Return the (x, y) coordinate for the center point of the cell that contains the specified text.  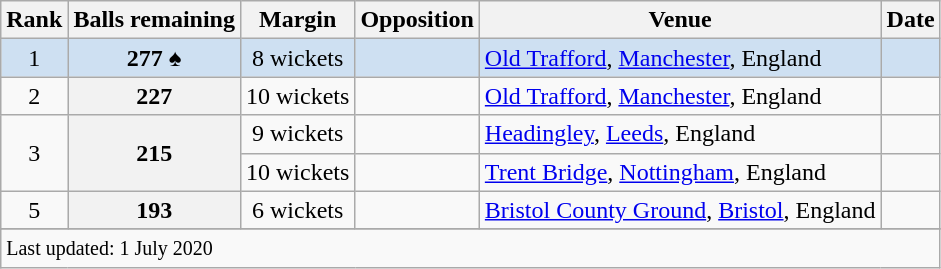
6 wickets (297, 210)
Margin (297, 20)
Date (910, 20)
3 (34, 153)
Opposition (417, 20)
5 (34, 210)
Bristol County Ground, Bristol, England (680, 210)
Rank (34, 20)
Headingley, Leeds, England (680, 134)
227 (154, 96)
Balls remaining (154, 20)
Trent Bridge, Nottingham, England (680, 172)
Venue (680, 20)
2 (34, 96)
Last updated: 1 July 2020 (470, 248)
8 wickets (297, 58)
1 (34, 58)
9 wickets (297, 134)
215 (154, 153)
193 (154, 210)
277 ♠ (154, 58)
